Pinpoint the cell where the given text exists, returning its (x, y) midpoint coordinate. 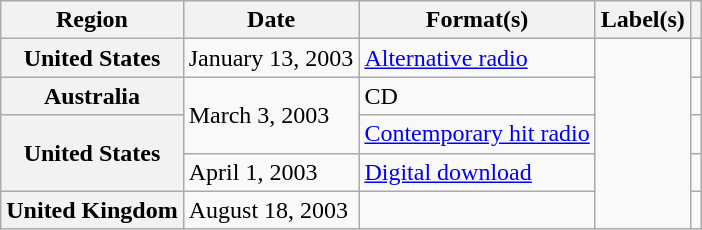
April 1, 2003 (271, 172)
January 13, 2003 (271, 58)
Label(s) (642, 20)
Format(s) (477, 20)
Alternative radio (477, 58)
Australia (92, 96)
Region (92, 20)
Date (271, 20)
Contemporary hit radio (477, 134)
August 18, 2003 (271, 210)
March 3, 2003 (271, 115)
Digital download (477, 172)
United Kingdom (92, 210)
CD (477, 96)
